Return [x, y] of the center of cell containing provided text 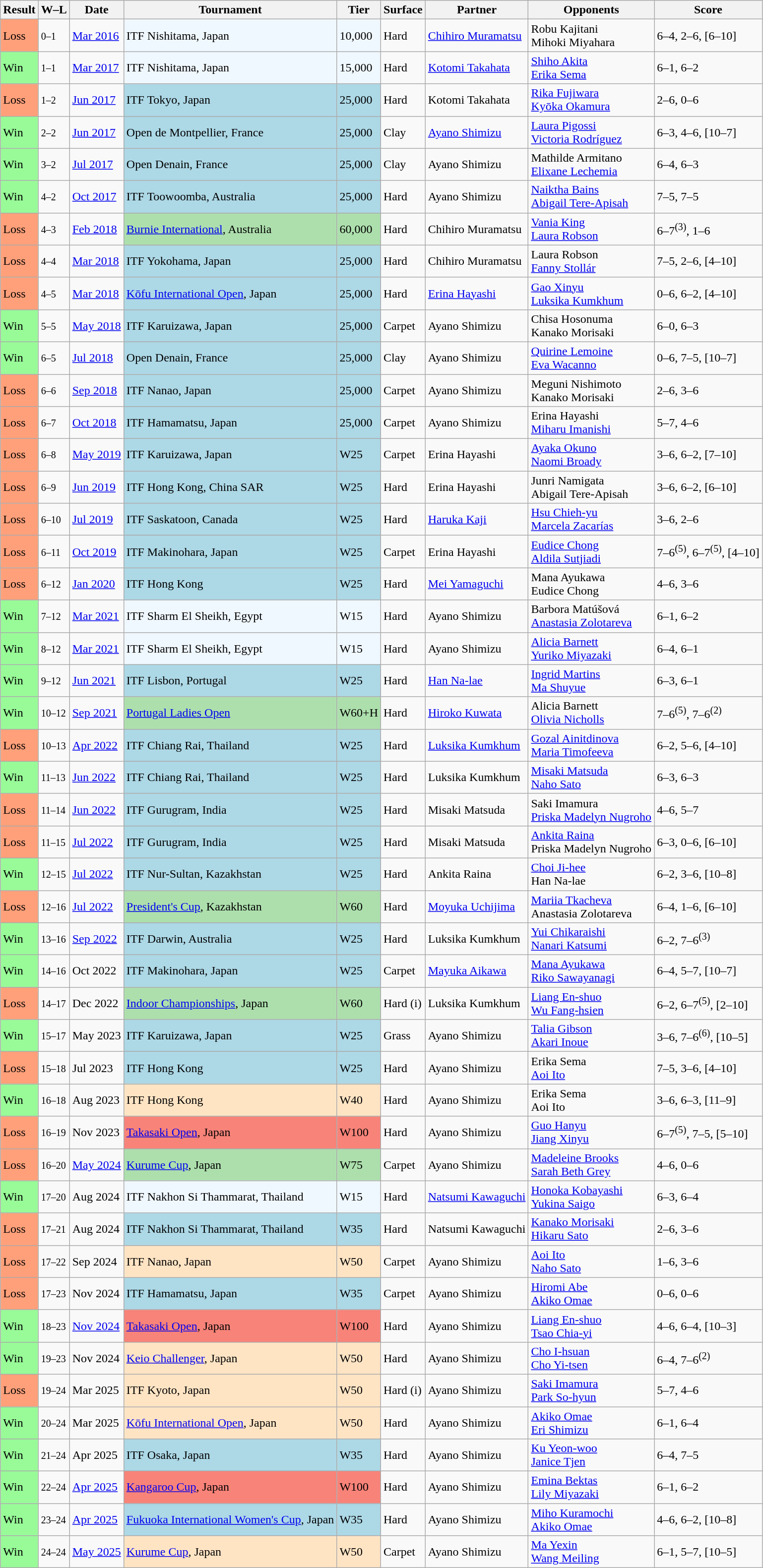
Mana Ayukawa Eudice Chong [591, 584]
6–4, 7–5 [708, 1455]
Rika Fujiwara Kyōka Okamura [591, 100]
Aoi Ito Naho Sato [591, 1262]
6–6 [54, 390]
Vania King Laura Robson [591, 229]
22–24 [54, 1488]
6–4, 5–7, [10–7] [708, 971]
Result [19, 10]
2–2 [54, 132]
17–23 [54, 1293]
1–1 [54, 67]
Jun 2019 [96, 487]
Mathilde Armitano Elixane Lechemia [591, 165]
Saki Imamura Park So-hyun [591, 1390]
4–6, 3–6 [708, 584]
Partner [477, 10]
3–6, 6–3, [11–9] [708, 1100]
Ankita Raina [477, 874]
15–18 [54, 1068]
1–2 [54, 100]
Emina Bektas Lily Miyazaki [591, 1488]
6–2, 5–6, [4–10] [708, 745]
Erina Hayashi Miharu Imanishi [591, 422]
7–5, 3–6, [4–10] [708, 1068]
Hiroko Kuwata [477, 713]
9–12 [54, 680]
8–12 [54, 649]
7–5, 2–6, [4–10] [708, 261]
4–3 [54, 229]
Oct 2019 [96, 551]
10–13 [54, 745]
Oct 2018 [96, 422]
12–15 [54, 874]
21–24 [54, 1455]
17–21 [54, 1229]
Meguni Nishimoto Kanako Morisaki [591, 390]
Tournament [230, 10]
13–16 [54, 939]
Kangaroo Cup, Japan [230, 1488]
Naiktha Bains Abigail Tere-Apisah [591, 196]
7–6(5), 6–7(5), [4–10] [708, 551]
4–6, 6–2, [10–8] [708, 1519]
ITF Darwin, Australia [230, 939]
Dec 2022 [96, 1004]
Score [708, 10]
Moyuka Uchijima [477, 906]
6–4, 6–3 [708, 165]
Akiko Omae Eri Shimizu [591, 1422]
24–24 [54, 1552]
11–13 [54, 778]
6–1, 5–7, [10–5] [708, 1552]
Barbora Matúšová Anastasia Zolotareva [591, 616]
6–7(3), 1–6 [708, 229]
4–6, 6–4, [10–3] [708, 1326]
Oct 2022 [96, 971]
10,000 [359, 36]
6–11 [54, 551]
W60+H [359, 713]
19–23 [54, 1358]
19–24 [54, 1390]
ITF Tokyo, Japan [230, 100]
7–12 [54, 616]
Surface [403, 10]
Ayaka Okuno Naomi Broady [591, 455]
Ku Yeon-woo Janice Tjen [591, 1455]
6–3, 0–6, [6–10] [708, 842]
15–17 [54, 1035]
0–6, 7–5, [10–7] [708, 358]
6–2, 6–7(5), [2–10] [708, 1004]
Jul 2019 [96, 520]
ITF Hong Kong, China SAR [230, 487]
0–6, 6–2, [4–10] [708, 294]
6–1, 6–4 [708, 1422]
11–15 [54, 842]
Choi Ji-hee Han Na-lae [591, 874]
Mei Yamaguchi [477, 584]
Alicia Barnett Yuriko Miyazaki [591, 649]
7–5, 7–5 [708, 196]
6–4, 1–6, [6–10] [708, 906]
Sep 2022 [96, 939]
May 2025 [96, 1552]
Fukuoka International Women's Cup, Japan [230, 1519]
6–2, 3–6, [10–8] [708, 874]
4–6, 0–6 [708, 1164]
ITF Yokohama, Japan [230, 261]
Miho Kuramochi Akiko Omae [591, 1519]
ITF Nur-Sultan, Kazakhstan [230, 874]
Mayuka Aikawa [477, 971]
Kanako Morisaki Hikaru Sato [591, 1229]
6–5 [54, 358]
Quirine Lemoine Eva Wacanno [591, 358]
15,000 [359, 67]
Chisa Hosonuma Kanako Morisaki [591, 325]
Oct 2017 [96, 196]
W40 [359, 1100]
W–L [54, 10]
Madeleine Brooks Sarah Beth Grey [591, 1164]
60,000 [359, 229]
4–5 [54, 294]
5–5 [54, 325]
W75 [359, 1164]
16–19 [54, 1133]
May 2019 [96, 455]
6–3, 4–6, [10–7] [708, 132]
Sep 2018 [96, 390]
3–6, 7–6(6), [10–5] [708, 1035]
Mana Ayukawa Riko Sawayanagi [591, 971]
May 2018 [96, 325]
Ma Yexin Wang Meiling [591, 1552]
6–3, 6–3 [708, 778]
Talia Gibson Akari Inoue [591, 1035]
Nov 2023 [96, 1133]
Hiromi Abe Akiko Omae [591, 1293]
4–4 [54, 261]
Jul 2017 [96, 165]
6–7(5), 7–5, [5–10] [708, 1133]
Sep 2024 [96, 1262]
May 2023 [96, 1035]
Jul 2023 [96, 1068]
Mar 2016 [96, 36]
1–6, 3–6 [708, 1262]
Yui Chikaraishi Nanari Katsumi [591, 939]
Apr 2022 [96, 745]
6–4, 7–6(2) [708, 1358]
6–3, 6–4 [708, 1197]
President's Cup, Kazakhstan [230, 906]
6–3, 6–1 [708, 680]
Portugal Ladies Open [230, 713]
Guo Hanyu Jiang Xinyu [591, 1133]
6–10 [54, 520]
Ankita Raina Priska Madelyn Nugroho [591, 842]
18–23 [54, 1326]
Laura Pigossi Victoria Rodríguez [591, 132]
Misaki Matsuda Naho Sato [591, 778]
Saki Imamura Priska Madelyn Nugroho [591, 809]
11–14 [54, 809]
ITF Toowoomba, Australia [230, 196]
Shiho Akita Erika Sema [591, 67]
16–20 [54, 1164]
Gao Xinyu Luksika Kumkhum [591, 294]
6–8 [54, 455]
10–12 [54, 713]
Laura Robson Fanny Stollár [591, 261]
Feb 2018 [96, 229]
Sep 2021 [96, 713]
6–4, 2–6, [6–10] [708, 36]
3–2 [54, 165]
12–16 [54, 906]
ITF Osaka, Japan [230, 1455]
14–16 [54, 971]
0–6, 0–6 [708, 1293]
16–18 [54, 1100]
Liang En-shuo Wu Fang-hsien [591, 1004]
Burnie International, Australia [230, 229]
3–6, 6–2, [6–10] [708, 487]
Robu Kajitani Mihoki Miyahara [591, 36]
3–6, 2–6 [708, 520]
Liang En-shuo Tsao Chia-yi [591, 1326]
ITF Kyoto, Japan [230, 1390]
Ingrid Martins Ma Shuyue [591, 680]
Eudice Chong Aldila Sutjiadi [591, 551]
0–1 [54, 36]
Gozal Ainitdinova Maria Timofeeva [591, 745]
6–9 [54, 487]
2–6, 0–6 [708, 100]
Hsu Chieh-yu Marcela Zacarías [591, 520]
Aug 2023 [96, 1100]
Jun 2021 [96, 680]
14–17 [54, 1004]
Opponents [591, 10]
4–6, 5–7 [708, 809]
20–24 [54, 1422]
Open de Montpellier, France [230, 132]
ITF Saskatoon, Canada [230, 520]
Tier [359, 10]
17–20 [54, 1197]
Cho I-hsuan Cho Yi-tsen [591, 1358]
4–2 [54, 196]
6–4, 6–1 [708, 649]
Honoka Kobayashi Yukina Saigo [591, 1197]
Haruka Kaji [477, 520]
Jan 2020 [96, 584]
23–24 [54, 1519]
May 2024 [96, 1164]
Junri Namigata Abigail Tere-Apisah [591, 487]
Date [96, 10]
17–22 [54, 1262]
Grass [403, 1035]
Mariia Tkacheva Anastasia Zolotareva [591, 906]
6–12 [54, 584]
Han Na-lae [477, 680]
6–7 [54, 422]
3–6, 6–2, [7–10] [708, 455]
Mar 2017 [96, 67]
6–0, 6–3 [708, 325]
ITF Lisbon, Portugal [230, 680]
7–6(5), 7–6(2) [708, 713]
Keio Challenger, Japan [230, 1358]
Alicia Barnett Olivia Nicholls [591, 713]
Jul 2018 [96, 358]
6–2, 7–6(3) [708, 939]
Indoor Championships, Japan [230, 1004]
